Identify which cell holds the provided text, then report its (X, Y) central coordinate. 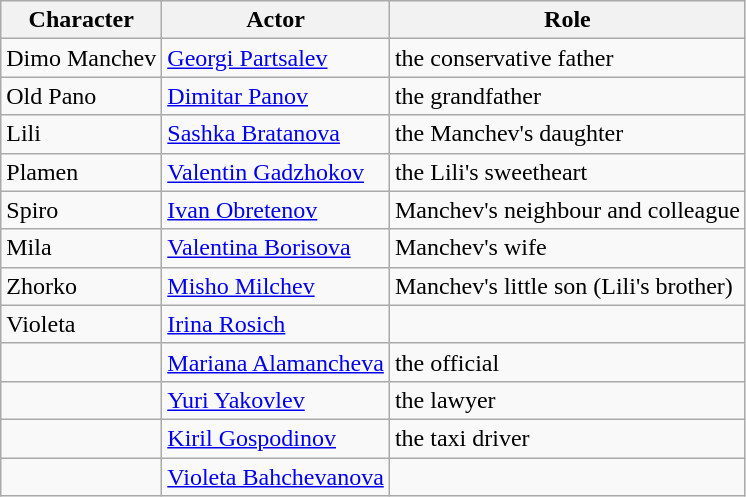
Valentina Borisova (276, 248)
Mariana Alamancheva (276, 362)
Violeta (82, 324)
the lawyer (567, 400)
the taxi driver (567, 438)
Mila (82, 248)
Manchev's wife (567, 248)
the Manchev's daughter (567, 134)
Spiro (82, 210)
Ivan Obretenov (276, 210)
Violeta Bahchevanova (276, 477)
Actor (276, 20)
Plamen (82, 172)
Dimitar Panov (276, 96)
Old Pano (82, 96)
Zhorko (82, 286)
Manchev's little son (Lili's brother) (567, 286)
Dimo Manchev (82, 58)
Sashka Bratanova (276, 134)
Lili (82, 134)
Irina Rosich (276, 324)
Yuri Yakovlev (276, 400)
the conservative father (567, 58)
Role (567, 20)
Kiril Gospodinov (276, 438)
the official (567, 362)
Georgi Partsalev (276, 58)
the Lili's sweetheart (567, 172)
Valentin Gadzhokov (276, 172)
Misho Milchev (276, 286)
the grandfather (567, 96)
Manchev's neighbour and colleague (567, 210)
Character (82, 20)
